Return [X, Y] of the center of cell containing provided text 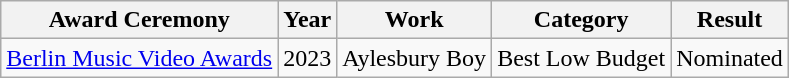
Best Low Budget [582, 58]
Berlin Music Video Awards [140, 58]
Aylesbury Boy [414, 58]
2023 [308, 58]
Award Ceremony [140, 20]
Year [308, 20]
Work [414, 20]
Nominated [730, 58]
Category [582, 20]
Result [730, 20]
